Search for the cell housing the specified text and yield its [x, y] center coordinate. 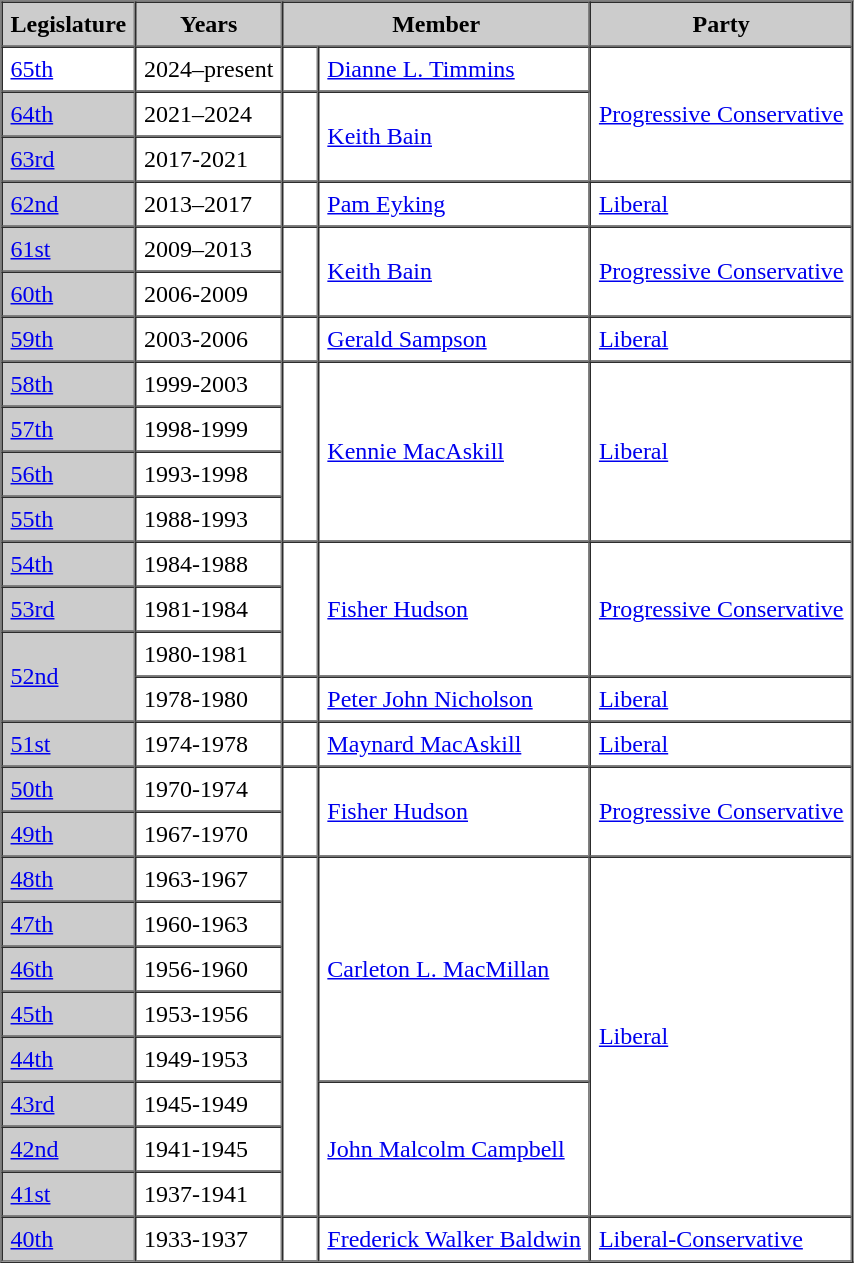
2017-2021 [208, 158]
60th [69, 294]
1956-1960 [208, 968]
42nd [69, 1148]
Carleton L. MacMillan [454, 968]
2024–present [208, 68]
1974-1978 [208, 744]
Kennie MacAskill [454, 452]
1967-1970 [208, 834]
52nd [69, 677]
Years [208, 24]
1953-1956 [208, 1014]
48th [69, 878]
51st [69, 744]
57th [69, 428]
Dianne L. Timmins [454, 68]
59th [69, 338]
56th [69, 474]
Liberal-Conservative [722, 1238]
49th [69, 834]
Gerald Sampson [454, 338]
44th [69, 1058]
1993-1998 [208, 474]
43rd [69, 1104]
1980-1981 [208, 654]
47th [69, 924]
1999-2003 [208, 384]
65th [69, 68]
53rd [69, 608]
2009–2013 [208, 248]
61st [69, 248]
2003-2006 [208, 338]
45th [69, 1014]
55th [69, 518]
1933-1937 [208, 1238]
1960-1963 [208, 924]
2006-2009 [208, 294]
Maynard MacAskill [454, 744]
63rd [69, 158]
1945-1949 [208, 1104]
1949-1953 [208, 1058]
50th [69, 788]
John Malcolm Campbell [454, 1150]
1998-1999 [208, 428]
1937-1941 [208, 1194]
54th [69, 564]
40th [69, 1238]
2013–2017 [208, 204]
1978-1980 [208, 698]
1963-1967 [208, 878]
Peter John Nicholson [454, 698]
Member [436, 24]
Legislature [69, 24]
1941-1945 [208, 1148]
64th [69, 114]
Frederick Walker Baldwin [454, 1238]
41st [69, 1194]
Party [722, 24]
46th [69, 968]
1970-1974 [208, 788]
1988-1993 [208, 518]
Pam Eyking [454, 204]
1981-1984 [208, 608]
1984-1988 [208, 564]
58th [69, 384]
62nd [69, 204]
2021–2024 [208, 114]
